Pinpoint the cell where the given text exists, returning its (X, Y) midpoint coordinate. 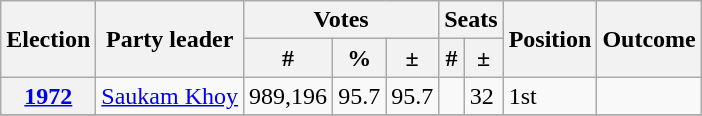
% (360, 58)
1972 (48, 96)
Votes (342, 20)
Saukam Khoy (170, 96)
32 (484, 96)
989,196 (288, 96)
Seats (471, 20)
1st (550, 96)
Election (48, 39)
Outcome (649, 39)
Party leader (170, 39)
Position (550, 39)
